From the cell containing the given text, extract its center point as [X, Y] coordinate. 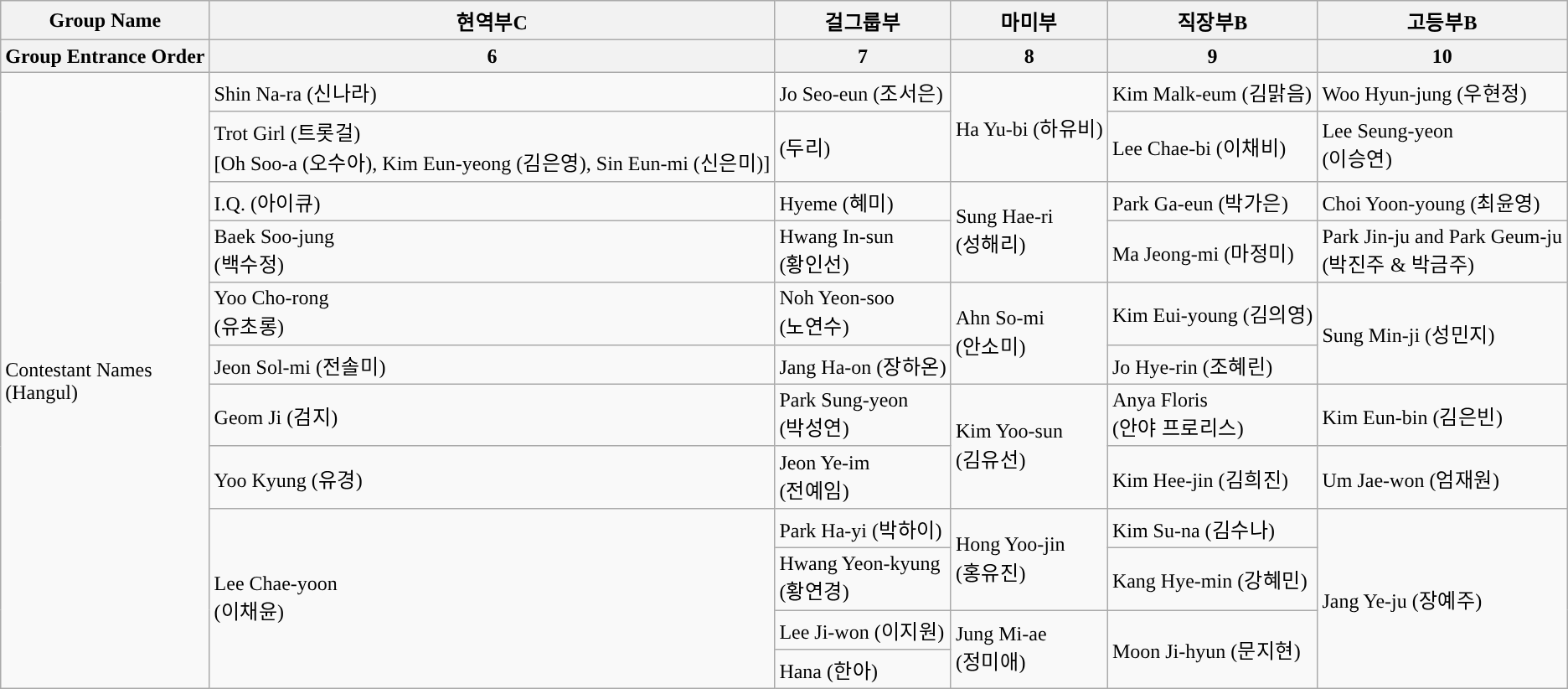
Kim Hee-jin (김희진) [1213, 477]
Hwang Yeon-kyung(황연경) [863, 578]
Hyeme (혜미) [863, 201]
Um Jae-won (엄재원) [1442, 477]
Hana (한아) [863, 669]
Woo Hyun-jung (우현정) [1442, 92]
Anya Floris(안야 프로리스) [1213, 415]
10 [1442, 56]
Yoo Cho-rong(유초롱) [493, 313]
Sung Hae-ri(성해리) [1029, 231]
7 [863, 56]
마미부 [1029, 20]
Yoo Kyung (유경) [493, 477]
Lee Seung-yeon(이승연) [1442, 146]
Geom Ji (검지) [493, 415]
I.Q. (아이큐) [493, 201]
Shin Na-ra (신나라) [493, 92]
Baek Soo-jung(백수정) [493, 251]
Kim Yoo-sun(김유선) [1029, 446]
Jang Ha-on (장하온) [863, 364]
6 [493, 56]
Choi Yoon-young (최윤영) [1442, 201]
Jung Mi-ae(정미애) [1029, 650]
Lee Ji-won (이지원) [863, 630]
직장부B [1213, 20]
Ahn So-mi(안소미) [1029, 334]
Lee Chae-bi (이채비) [1213, 146]
고등부B [1442, 20]
Contestant Names(Hangul) [106, 381]
현역부C [493, 20]
Jeon Ye-im(전예임) [863, 477]
Kang Hye-min (강혜민) [1213, 578]
Jang Ye-ju (장예주) [1442, 598]
Ma Jeong-mi (마정미) [1213, 251]
9 [1213, 56]
Lee Chae-yoon(이채윤) [493, 598]
Noh Yeon-soo(노연수) [863, 313]
Jo Seo-eun (조서은) [863, 92]
Sung Min-ji (성민지) [1442, 334]
(두리) [863, 146]
Park Ha-yi (박하이) [863, 528]
Kim Malk-eum (김맑음) [1213, 92]
Park Sung-yeon(박성연) [863, 415]
Kim Eui-young (김의영) [1213, 313]
Group Name [106, 20]
Hwang In-sun(황인선) [863, 251]
Moon Ji-hyun (문지현) [1213, 650]
Ha Yu-bi (하유비) [1029, 127]
Trot Girl (트롯걸)[Oh Soo-a (오수아), Kim Eun-yeong (김은영), Sin Eun-mi (신은미)] [493, 146]
Kim Eun-bin (김은빈) [1442, 415]
8 [1029, 56]
Park Jin-ju and Park Geum-ju(박진주 & 박금주) [1442, 251]
Kim Su-na (김수나) [1213, 528]
Jo Hye-rin (조혜린) [1213, 364]
걸그룹부 [863, 20]
Hong Yoo-jin(홍유진) [1029, 558]
Park Ga-eun (박가은) [1213, 201]
Group Entrance Order [106, 56]
Jeon Sol-mi (전솔미) [493, 364]
